Output the [X, Y] coordinate of the center of the cell containing the given text.  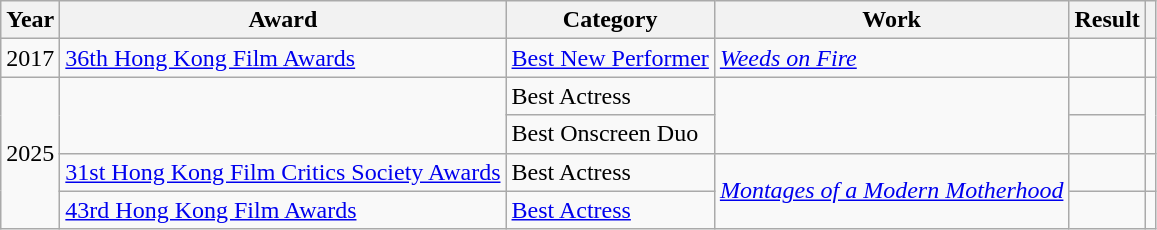
2017 [30, 58]
Award [283, 20]
43rd Hong Kong Film Awards [283, 210]
Work [892, 20]
Best Onscreen Duo [610, 134]
Weeds on Fire [892, 58]
31st Hong Kong Film Critics Society Awards [283, 172]
Result [1107, 20]
36th Hong Kong Film Awards [283, 58]
Year [30, 20]
Category [610, 20]
Best New Performer [610, 58]
2025 [30, 153]
Montages of a Modern Motherhood [892, 191]
